Locate the cell with the specified text and output its (x, y) center coordinate. 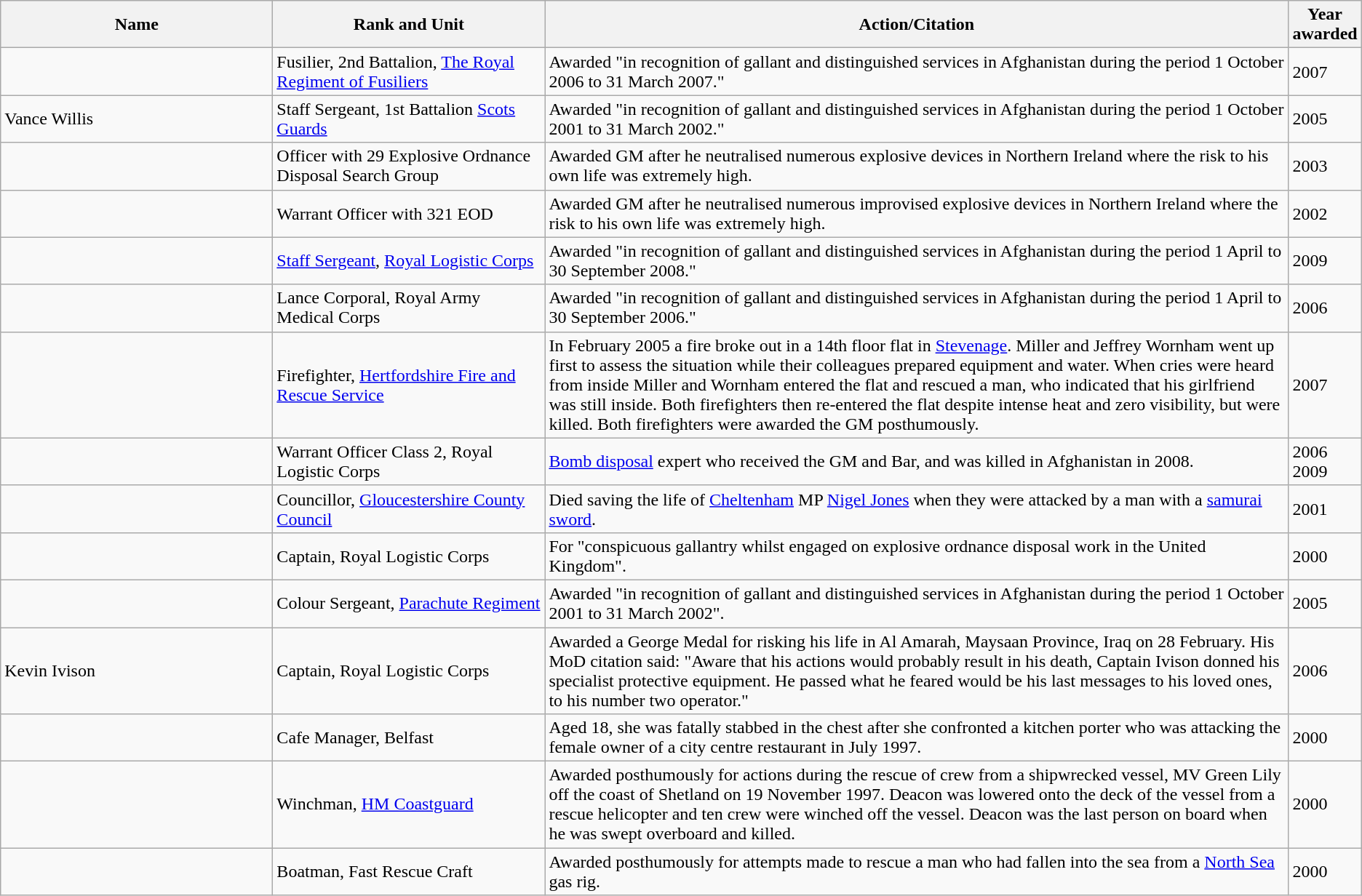
Staff Sergeant, 1st Battalion Scots Guards (409, 119)
Bomb disposal expert who received the GM and Bar, and was killed in Afghanistan in 2008. (917, 461)
Awarded "in recognition of gallant and distinguished services in Afghanistan during the period 1 October 2006 to 31 March 2007." (917, 71)
Rank and Unit (409, 25)
For "conspicuous gallantry whilst engaged on explosive ordnance disposal work in the United Kingdom". (917, 556)
Firefighter, Hertfordshire Fire and Rescue Service (409, 385)
Boatman, Fast Rescue Craft (409, 871)
2002 (1325, 214)
Staff Sergeant, Royal Logistic Corps (409, 260)
Died saving the life of Cheltenham MP Nigel Jones when they were attacked by a man with a samurai sword. (917, 509)
Name (137, 25)
Officer with 29 Explosive Ordnance Disposal Search Group (409, 166)
Kevin Ivison (137, 671)
Lance Corporal, Royal Army Medical Corps (409, 308)
Cafe Manager, Belfast (409, 737)
Winchman, HM Coastguard (409, 804)
2006 2009 (1325, 461)
Yearawarded (1325, 25)
Councillor, Gloucestershire County Council (409, 509)
Colour Sergeant, Parachute Regiment (409, 604)
Action/Citation (917, 25)
Warrant Officer with 321 EOD (409, 214)
Awarded "in recognition of gallant and distinguished services in Afghanistan during the period 1 April to 30 September 2008." (917, 260)
Vance Willis (137, 119)
Awarded GM after he neutralised numerous explosive devices in Northern Ireland where the risk to his own life was extremely high. (917, 166)
2001 (1325, 509)
Warrant Officer Class 2, Royal Logistic Corps (409, 461)
2009 (1325, 260)
Awarded "in recognition of gallant and distinguished services in Afghanistan during the period 1 October 2001 to 31 March 2002". (917, 604)
Awarded "in recognition of gallant and distinguished services in Afghanistan during the period 1 October 2001 to 31 March 2002." (917, 119)
Awarded GM after he neutralised numerous improvised explosive devices in Northern Ireland where the risk to his own life was extremely high. (917, 214)
2003 (1325, 166)
Awarded posthumously for attempts made to rescue a man who had fallen into the sea from a North Sea gas rig. (917, 871)
Awarded "in recognition of gallant and distinguished services in Afghanistan during the period 1 April to 30 September 2006." (917, 308)
Fusilier, 2nd Battalion, The Royal Regiment of Fusiliers (409, 71)
